Return (X, Y) of the center of cell containing provided text 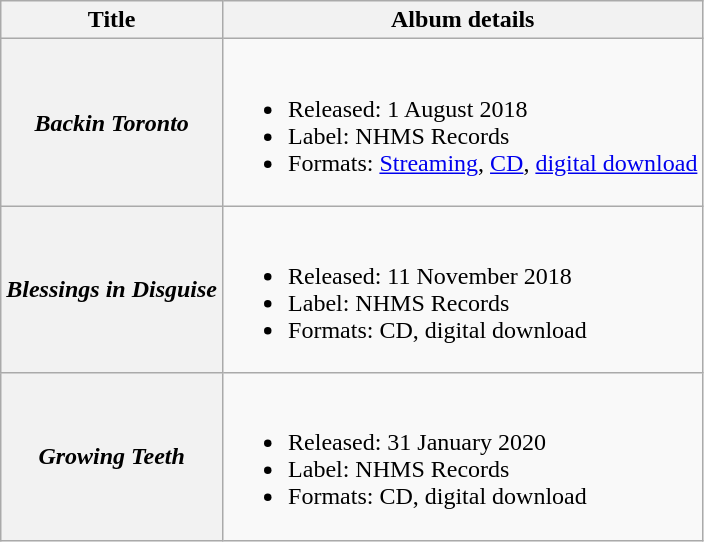
Blessings in Disguise (112, 290)
Released: 11 November 2018Label: NHMS RecordsFormats: CD, digital download (463, 290)
Growing Teeth (112, 456)
Released: 31 January 2020Label: NHMS RecordsFormats: CD, digital download (463, 456)
Backin Toronto (112, 122)
Released: 1 August 2018Label: NHMS RecordsFormats: Streaming, CD, digital download (463, 122)
Title (112, 20)
Album details (463, 20)
